Identify which cell holds the provided text, then report its [X, Y] central coordinate. 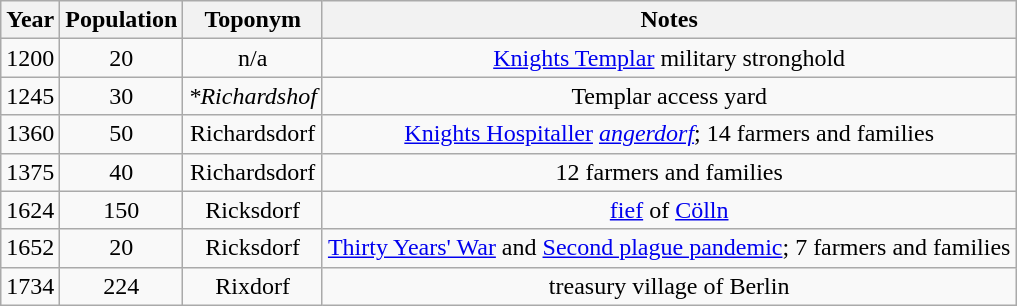
1245 [30, 96]
12 farmers and families [669, 172]
Rixdorf [253, 286]
Toponym [253, 20]
Year [30, 20]
1375 [30, 172]
1734 [30, 286]
*Richardshof [253, 96]
Notes [669, 20]
Knights Hospitaller angerdorf; 14 farmers and families [669, 134]
1360 [30, 134]
40 [122, 172]
1624 [30, 210]
30 [122, 96]
fief of Cölln [669, 210]
150 [122, 210]
treasury village of Berlin [669, 286]
50 [122, 134]
Knights Templar military stronghold [669, 58]
Templar access yard [669, 96]
Thirty Years' War and Second plague pandemic; 7 farmers and families [669, 248]
Population [122, 20]
1652 [30, 248]
224 [122, 286]
n/a [253, 58]
1200 [30, 58]
